Return [X, Y] of the center of cell containing provided text 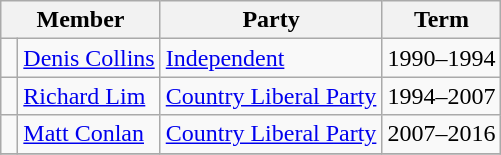
Party [271, 20]
Matt Conlan [89, 134]
Denis Collins [89, 58]
Term [442, 20]
Independent [271, 58]
1994–2007 [442, 96]
Member [80, 20]
Richard Lim [89, 96]
1990–1994 [442, 58]
2007–2016 [442, 134]
